Identify which cell holds the provided text, then report its [X, Y] central coordinate. 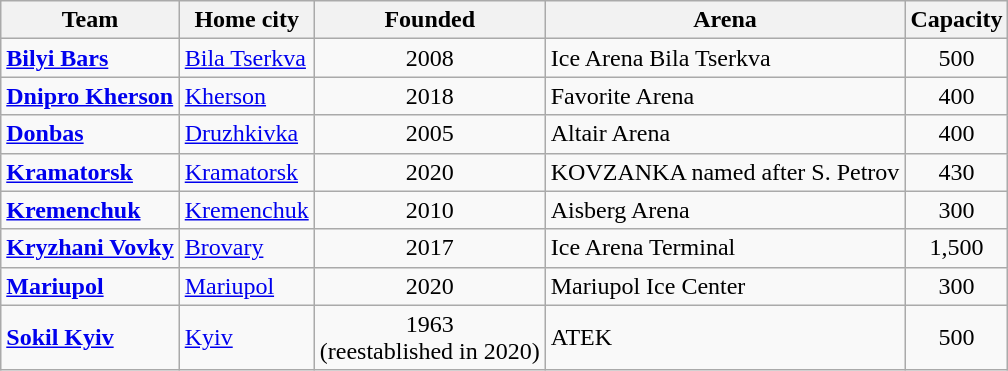
Capacity [956, 20]
KOVZANKA named after S. Petrov [725, 172]
Sokil Kyiv [90, 338]
Bilyi Bars [90, 58]
Kherson [246, 96]
Brovary [246, 248]
Arena [725, 20]
Altair Arena [725, 134]
Ice Arena Terminal [725, 248]
Team [90, 20]
430 [956, 172]
Kryzhani Vovky [90, 248]
Home city [246, 20]
Favorite Arena [725, 96]
Donbas [90, 134]
Founded [430, 20]
Kyiv [246, 338]
Dnipro Kherson [90, 96]
Aisberg Arena [725, 210]
Bila Tserkva [246, 58]
2018 [430, 96]
2005 [430, 134]
2017 [430, 248]
1963(reestablished in 2020) [430, 338]
Mariupol Ice Center [725, 286]
Druzhkivka [246, 134]
2010 [430, 210]
ATEK [725, 338]
1,500 [956, 248]
2008 [430, 58]
Ice Arena Bila Tserkva [725, 58]
